Detect which cell encompasses the target text, then output its (x, y) center coordinate. 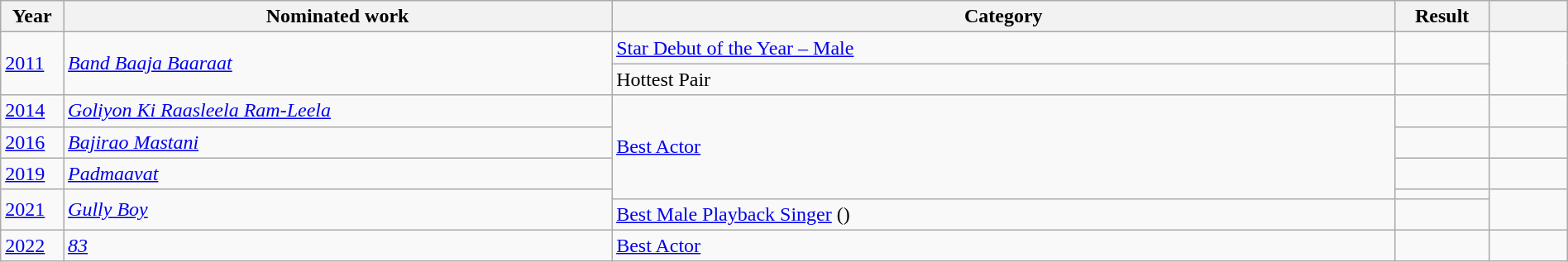
2016 (32, 142)
Hottest Pair (1004, 79)
Year (32, 17)
2019 (32, 174)
2021 (32, 210)
Band Baaja Baaraat (337, 64)
Bajirao Mastani (337, 142)
Nominated work (337, 17)
Best Male Playback Singer () (1004, 214)
2011 (32, 64)
Result (1442, 17)
Goliyon Ki Raasleela Ram-Leela (337, 111)
Gully Boy (337, 210)
2014 (32, 111)
2022 (32, 245)
Padmaavat (337, 174)
Star Debut of the Year – Male (1004, 48)
83 (337, 245)
Category (1004, 17)
